Capture the cell that displays the provided text and extract its [X, Y] central coordinate. 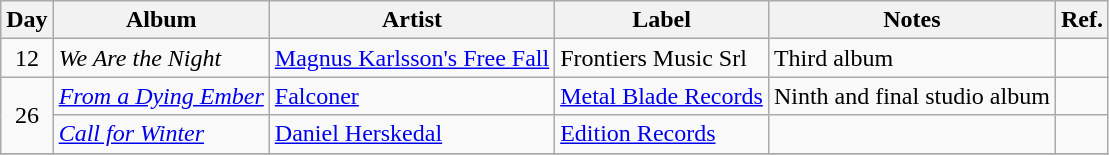
Album [161, 20]
Third album [912, 58]
Metal Blade Records [662, 96]
Falconer [412, 96]
From a Dying Ember [161, 96]
Day [27, 20]
Daniel Herskedal [412, 134]
Notes [912, 20]
26 [27, 115]
Ninth and final studio album [912, 96]
Artist [412, 20]
Label [662, 20]
Ref. [1082, 20]
Call for Winter [161, 134]
Magnus Karlsson's Free Fall [412, 58]
12 [27, 58]
Edition Records [662, 134]
Frontiers Music Srl [662, 58]
We Are the Night [161, 58]
